Determine the [x, y] coordinate at the center of the cell enclosing the given text.  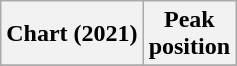
Peakposition [189, 34]
Chart (2021) [72, 34]
